From the cell containing the given text, extract its center point as (X, Y) coordinate. 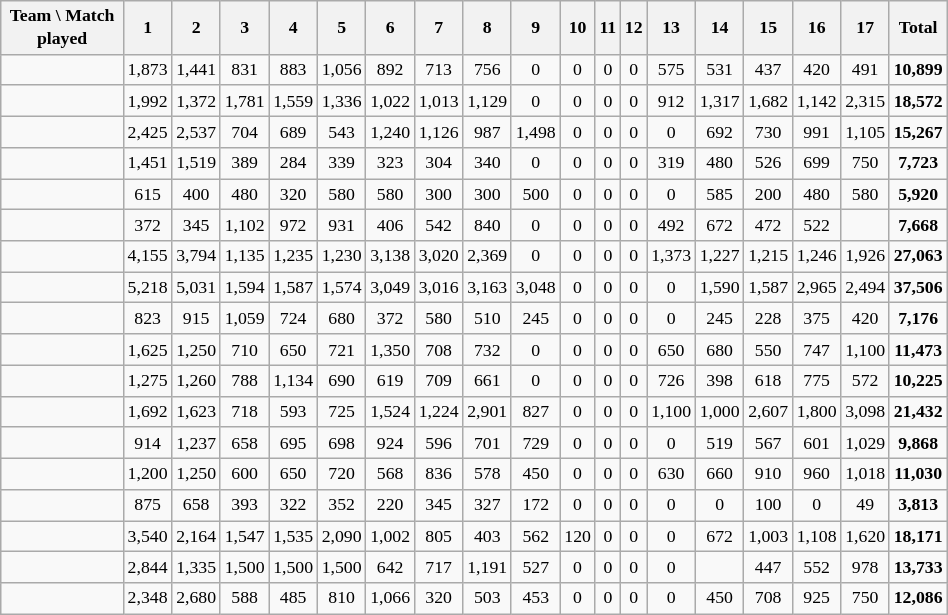
2,164 (196, 536)
1,227 (720, 256)
500 (536, 194)
18,572 (918, 100)
12,086 (918, 598)
892 (390, 70)
875 (148, 504)
1,625 (148, 350)
1,535 (294, 536)
1,547 (244, 536)
5,920 (918, 194)
915 (196, 318)
596 (438, 442)
578 (488, 474)
726 (672, 380)
339 (342, 162)
692 (720, 132)
572 (866, 380)
27,063 (918, 256)
393 (244, 504)
991 (816, 132)
1,134 (294, 380)
1,335 (196, 566)
7,668 (918, 226)
585 (720, 194)
453 (536, 598)
1,224 (438, 412)
721 (342, 350)
695 (294, 442)
49 (866, 504)
1,992 (148, 100)
698 (342, 442)
717 (438, 566)
931 (342, 226)
7,723 (918, 162)
689 (294, 132)
1,559 (294, 100)
550 (768, 350)
661 (488, 380)
3,020 (438, 256)
3,138 (390, 256)
389 (244, 162)
13,733 (918, 566)
660 (720, 474)
1,623 (196, 412)
593 (294, 412)
1,926 (866, 256)
1,108 (816, 536)
9,868 (918, 442)
1,524 (390, 412)
1,029 (866, 442)
1,574 (342, 288)
531 (720, 70)
11 (608, 28)
7 (438, 28)
3,813 (918, 504)
2,090 (342, 536)
1,129 (488, 100)
567 (768, 442)
1,002 (390, 536)
340 (488, 162)
352 (342, 504)
1,873 (148, 70)
827 (536, 412)
775 (816, 380)
924 (390, 442)
756 (488, 70)
730 (768, 132)
5,218 (148, 288)
1,519 (196, 162)
304 (438, 162)
910 (768, 474)
1,240 (390, 132)
447 (768, 566)
1,102 (244, 226)
642 (390, 566)
228 (768, 318)
1,135 (244, 256)
4 (294, 28)
1,191 (488, 566)
978 (866, 566)
2,494 (866, 288)
519 (720, 442)
3,049 (390, 288)
1,235 (294, 256)
Total (918, 28)
10,899 (918, 70)
9 (536, 28)
503 (488, 598)
1,018 (866, 474)
1,013 (438, 100)
3,163 (488, 288)
788 (244, 380)
2,965 (816, 288)
2,844 (148, 566)
10,225 (918, 380)
562 (536, 536)
1,000 (720, 412)
21,432 (918, 412)
522 (816, 226)
3,098 (866, 412)
805 (438, 536)
10 (578, 28)
718 (244, 412)
510 (488, 318)
987 (488, 132)
1,498 (536, 132)
3 (244, 28)
1,237 (196, 442)
200 (768, 194)
1,441 (196, 70)
552 (816, 566)
1,336 (342, 100)
542 (438, 226)
729 (536, 442)
3,016 (438, 288)
1,350 (390, 350)
472 (768, 226)
1,373 (672, 256)
732 (488, 350)
1,451 (148, 162)
1,317 (720, 100)
972 (294, 226)
400 (196, 194)
15,267 (918, 132)
1,105 (866, 132)
491 (866, 70)
322 (294, 504)
485 (294, 598)
960 (816, 474)
1,230 (342, 256)
883 (294, 70)
1,781 (244, 100)
1,594 (244, 288)
2,537 (196, 132)
588 (244, 598)
323 (390, 162)
601 (816, 442)
1,066 (390, 598)
1,800 (816, 412)
12 (634, 28)
615 (148, 194)
747 (816, 350)
1,692 (148, 412)
925 (816, 598)
11,473 (918, 350)
575 (672, 70)
836 (438, 474)
1,372 (196, 100)
13 (672, 28)
690 (342, 380)
Team \ Match played (62, 28)
1,059 (244, 318)
543 (342, 132)
437 (768, 70)
492 (672, 226)
1 (148, 28)
619 (390, 380)
5,031 (196, 288)
823 (148, 318)
37,506 (918, 288)
527 (536, 566)
2,901 (488, 412)
2 (196, 28)
1,682 (768, 100)
403 (488, 536)
5 (342, 28)
14 (720, 28)
710 (244, 350)
319 (672, 162)
699 (816, 162)
7,176 (918, 318)
1,126 (438, 132)
15 (768, 28)
6 (390, 28)
1,056 (342, 70)
2,680 (196, 598)
2,315 (866, 100)
4,155 (148, 256)
709 (438, 380)
725 (342, 412)
704 (244, 132)
1,022 (390, 100)
600 (244, 474)
3,794 (196, 256)
1,275 (148, 380)
1,260 (196, 380)
1,200 (148, 474)
713 (438, 70)
1,142 (816, 100)
1,620 (866, 536)
840 (488, 226)
2,425 (148, 132)
327 (488, 504)
2,607 (768, 412)
526 (768, 162)
914 (148, 442)
1,215 (768, 256)
406 (390, 226)
17 (866, 28)
2,348 (148, 598)
630 (672, 474)
375 (816, 318)
18,171 (918, 536)
1,003 (768, 536)
831 (244, 70)
1,590 (720, 288)
3,048 (536, 288)
398 (720, 380)
1,246 (816, 256)
100 (768, 504)
618 (768, 380)
568 (390, 474)
912 (672, 100)
8 (488, 28)
810 (342, 598)
11,030 (918, 474)
220 (390, 504)
16 (816, 28)
720 (342, 474)
120 (578, 536)
172 (536, 504)
3,540 (148, 536)
724 (294, 318)
701 (488, 442)
284 (294, 162)
2,369 (488, 256)
